Determine the [x, y] coordinate at the center of the cell enclosing the given text.  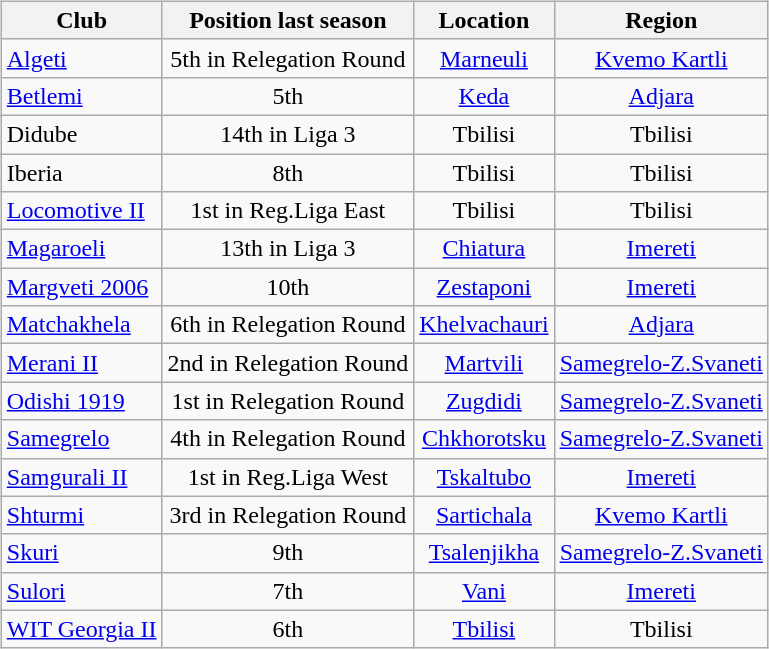
Algeti [82, 58]
Location [484, 20]
Chiatura [484, 249]
Position last season [288, 20]
WIT Georgia II [82, 629]
6th [288, 629]
Betlemi [82, 96]
3rd in Relegation Round [288, 515]
Merani II [82, 363]
Samgurali II [82, 477]
Shturmi [82, 515]
Samegrelo [82, 439]
7th [288, 591]
Matchakhela [82, 325]
5th in Relegation Round [288, 58]
8th [288, 173]
5th [288, 96]
Sulori [82, 591]
1st in Reg.Liga East [288, 211]
Didube [82, 134]
2nd in Relegation Round [288, 363]
Tsalenjikha [484, 553]
Khelvachauri [484, 325]
1st in Reg.Liga West [288, 477]
Odishi 1919 [82, 401]
Marneuli [484, 58]
Tskaltubo [484, 477]
Vani [484, 591]
Zugdidi [484, 401]
4th in Relegation Round [288, 439]
14th in Liga 3 [288, 134]
Margveti 2006 [82, 287]
Iberia [82, 173]
Region [661, 20]
Martvili [484, 363]
Chkhorotsku [484, 439]
9th [288, 553]
6th in Relegation Round [288, 325]
Sartichala [484, 515]
10th [288, 287]
Keda [484, 96]
Magaroeli [82, 249]
Zestaponi [484, 287]
Skuri [82, 553]
Club [82, 20]
Locomotive II [82, 211]
1st in Relegation Round [288, 401]
13th in Liga 3 [288, 249]
